Scan for the cell matching the given text and deliver its [x, y] coordinate at center. 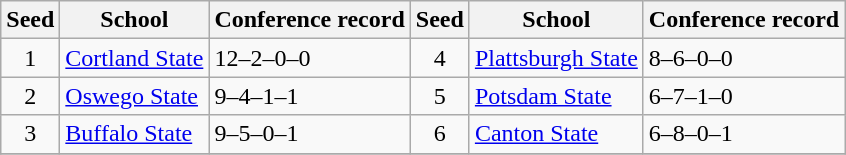
Buffalo State [134, 134]
5 [440, 96]
3 [30, 134]
1 [30, 58]
6–8–0–1 [744, 134]
4 [440, 58]
2 [30, 96]
Oswego State [134, 96]
6–7–1–0 [744, 96]
8–6–0–0 [744, 58]
Plattsburgh State [556, 58]
6 [440, 134]
Potsdam State [556, 96]
9–5–0–1 [310, 134]
Canton State [556, 134]
12–2–0–0 [310, 58]
9–4–1–1 [310, 96]
Cortland State [134, 58]
